For the text-containing cell, return its midpoint in (X, Y) coordinate format. 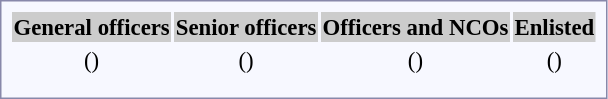
Officers and NCOs (416, 27)
General officers (92, 27)
Enlisted (554, 27)
Senior officers (246, 27)
